Provide the (x, y) coordinate of the cell's center where the given text is located.  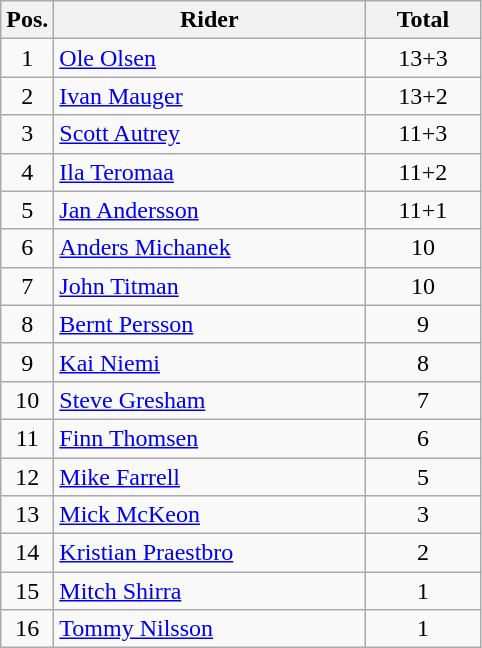
16 (28, 629)
Rider (210, 20)
Jan Andersson (210, 210)
John Titman (210, 286)
13+3 (423, 58)
Ila Teromaa (210, 172)
Mitch Shirra (210, 591)
Finn Thomsen (210, 438)
11+2 (423, 172)
Total (423, 20)
Mick McKeon (210, 515)
Anders Michanek (210, 248)
Steve Gresham (210, 400)
Kristian Praestbro (210, 553)
12 (28, 477)
Bernt Persson (210, 324)
11 (28, 438)
11+1 (423, 210)
Pos. (28, 20)
Kai Niemi (210, 362)
13+2 (423, 96)
Mike Farrell (210, 477)
Ole Olsen (210, 58)
4 (28, 172)
11+3 (423, 134)
14 (28, 553)
15 (28, 591)
Tommy Nilsson (210, 629)
13 (28, 515)
Scott Autrey (210, 134)
Ivan Mauger (210, 96)
